Provide the (X, Y) coordinate of the cell's center where the given text is located.  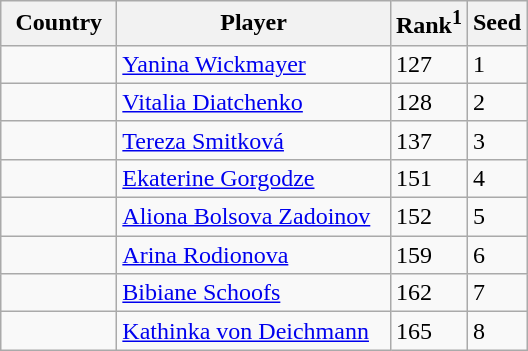
128 (428, 102)
Seed (496, 24)
137 (428, 140)
159 (428, 255)
7 (496, 293)
4 (496, 178)
2 (496, 102)
152 (428, 217)
Arina Rodionova (254, 255)
Vitalia Diatchenko (254, 102)
Kathinka von Deichmann (254, 331)
6 (496, 255)
Yanina Wickmayer (254, 64)
Aliona Bolsova Zadoinov (254, 217)
127 (428, 64)
8 (496, 331)
5 (496, 217)
Country (59, 24)
Player (254, 24)
1 (496, 64)
Bibiane Schoofs (254, 293)
Ekaterine Gorgodze (254, 178)
Tereza Smitková (254, 140)
162 (428, 293)
165 (428, 331)
151 (428, 178)
Rank1 (428, 24)
3 (496, 140)
